Determine the (X, Y) coordinate at the center of the cell enclosing the given text.  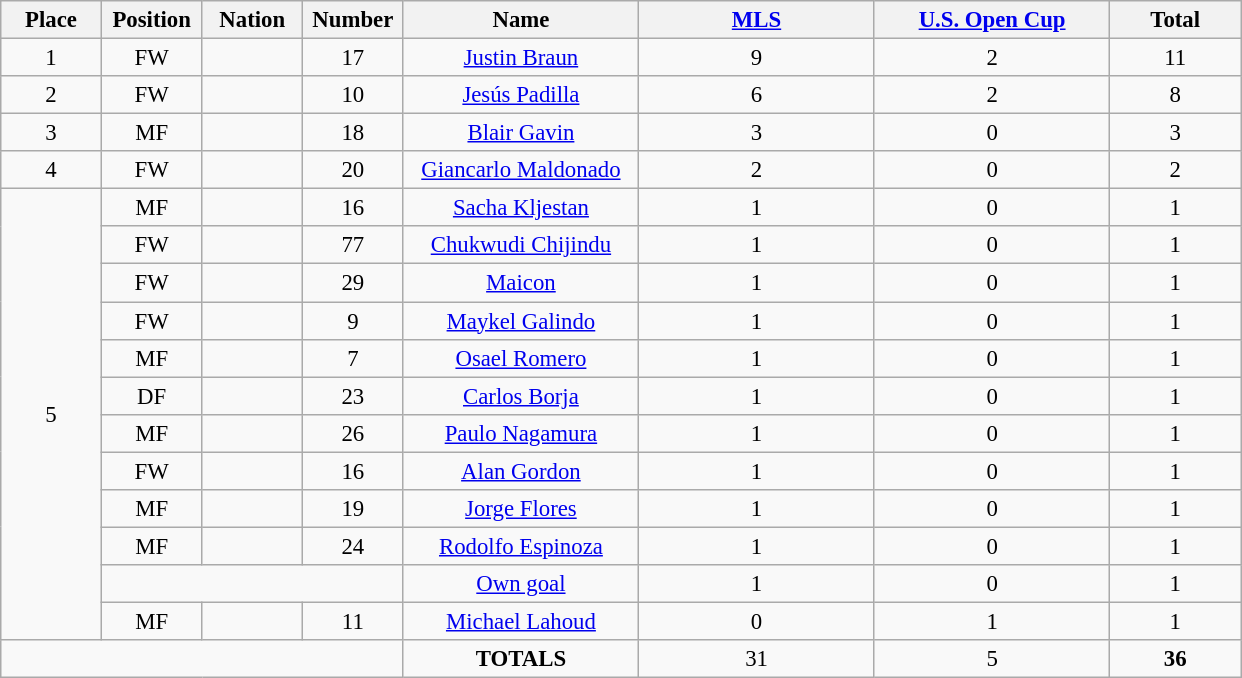
MLS (757, 20)
Chukwudi Chijindu (521, 245)
8 (1176, 95)
DF (152, 396)
Name (521, 20)
19 (354, 509)
Own goal (521, 584)
Sacha Kljestan (521, 208)
TOTALS (521, 659)
Maykel Galindo (521, 321)
77 (354, 245)
26 (354, 433)
18 (354, 133)
20 (354, 170)
Jesús Padilla (521, 95)
Nation (252, 20)
24 (354, 546)
6 (757, 95)
31 (757, 659)
Jorge Flores (521, 509)
Giancarlo Maldonado (521, 170)
Position (152, 20)
36 (1176, 659)
Alan Gordon (521, 471)
29 (354, 283)
U.S. Open Cup (992, 20)
Osael Romero (521, 358)
23 (354, 396)
Paulo Nagamura (521, 433)
Total (1176, 20)
10 (354, 95)
4 (52, 170)
Carlos Borja (521, 396)
Number (354, 20)
Michael Lahoud (521, 621)
Blair Gavin (521, 133)
Maicon (521, 283)
17 (354, 58)
Rodolfo Espinoza (521, 546)
7 (354, 358)
Place (52, 20)
Justin Braun (521, 58)
